Capture the cell that displays the provided text and extract its [x, y] central coordinate. 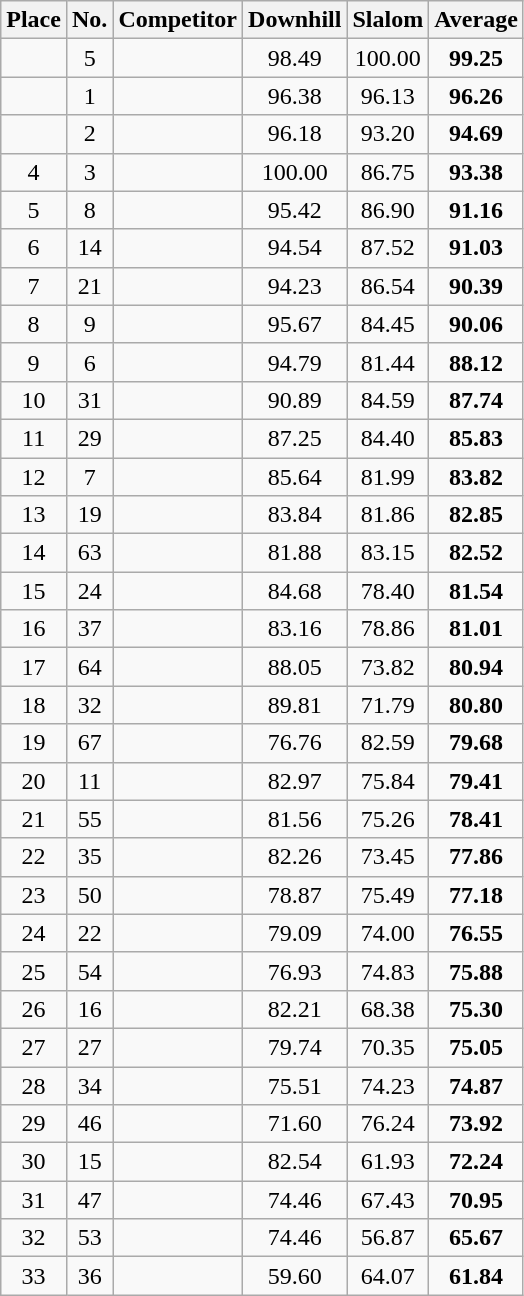
20 [34, 781]
98.49 [295, 58]
77.18 [476, 895]
94.79 [295, 362]
82.21 [295, 1009]
61.84 [476, 1276]
33 [34, 1276]
84.59 [388, 400]
83.82 [476, 477]
61.93 [388, 1162]
90.06 [476, 324]
74.23 [388, 1085]
75.84 [388, 781]
96.18 [295, 134]
77.86 [476, 857]
93.20 [388, 134]
47 [89, 1200]
79.09 [295, 933]
3 [89, 172]
13 [34, 515]
81.56 [295, 819]
86.90 [388, 210]
81.44 [388, 362]
95.67 [295, 324]
84.45 [388, 324]
Downhill [295, 20]
94.23 [295, 286]
2 [89, 134]
74.00 [388, 933]
75.88 [476, 971]
76.55 [476, 933]
75.49 [388, 895]
95.42 [295, 210]
55 [89, 819]
76.93 [295, 971]
82.54 [295, 1162]
74.83 [388, 971]
96.26 [476, 96]
82.85 [476, 515]
64.07 [388, 1276]
78.41 [476, 819]
87.52 [388, 248]
96.13 [388, 96]
88.12 [476, 362]
67.43 [388, 1200]
50 [89, 895]
81.01 [476, 629]
75.30 [476, 1009]
89.81 [295, 705]
79.74 [295, 1047]
73.45 [388, 857]
94.69 [476, 134]
56.87 [388, 1238]
91.16 [476, 210]
Competitor [178, 20]
76.24 [388, 1124]
87.25 [295, 438]
1 [89, 96]
73.92 [476, 1124]
99.25 [476, 58]
84.40 [388, 438]
78.87 [295, 895]
75.05 [476, 1047]
71.60 [295, 1124]
85.64 [295, 477]
46 [89, 1124]
37 [89, 629]
90.89 [295, 400]
10 [34, 400]
81.86 [388, 515]
25 [34, 971]
Place [34, 20]
30 [34, 1162]
85.83 [476, 438]
86.75 [388, 172]
81.99 [388, 477]
Slalom [388, 20]
64 [89, 667]
83.16 [295, 629]
63 [89, 553]
54 [89, 971]
82.59 [388, 743]
82.97 [295, 781]
73.82 [388, 667]
18 [34, 705]
Average [476, 20]
72.24 [476, 1162]
78.86 [388, 629]
70.35 [388, 1047]
84.68 [295, 591]
91.03 [476, 248]
67 [89, 743]
83.15 [388, 553]
28 [34, 1085]
81.88 [295, 553]
82.52 [476, 553]
93.38 [476, 172]
17 [34, 667]
90.39 [476, 286]
68.38 [388, 1009]
4 [34, 172]
23 [34, 895]
70.95 [476, 1200]
80.94 [476, 667]
94.54 [295, 248]
36 [89, 1276]
87.74 [476, 400]
53 [89, 1238]
65.67 [476, 1238]
74.87 [476, 1085]
80.80 [476, 705]
76.76 [295, 743]
78.40 [388, 591]
83.84 [295, 515]
12 [34, 477]
88.05 [295, 667]
79.68 [476, 743]
59.60 [295, 1276]
81.54 [476, 591]
75.26 [388, 819]
79.41 [476, 781]
86.54 [388, 286]
34 [89, 1085]
82.26 [295, 857]
35 [89, 857]
No. [89, 20]
26 [34, 1009]
96.38 [295, 96]
75.51 [295, 1085]
71.79 [388, 705]
